Search for the cell housing the specified text and yield its (x, y) center coordinate. 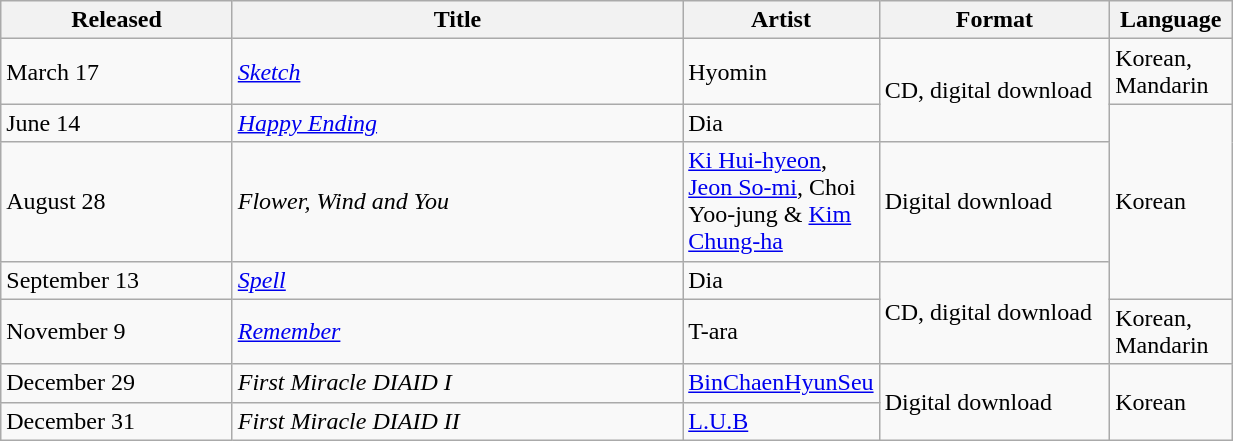
December 31 (116, 421)
First Miracle DIAID I (457, 383)
Sketch (457, 72)
Ki Hui-hyeon, Jeon So-mi, Choi Yoo-jung & Kim Chung-ha (781, 202)
March 17 (116, 72)
Happy Ending (457, 123)
Remember (457, 332)
Released (116, 20)
June 14 (116, 123)
September 13 (116, 280)
November 9 (116, 332)
BinChaenHyunSeu (781, 383)
Flower, Wind and You (457, 202)
Artist (781, 20)
December 29 (116, 383)
Title (457, 20)
Format (994, 20)
First Miracle DIAID II (457, 421)
August 28 (116, 202)
Language (1171, 20)
Spell (457, 280)
Hyomin (781, 72)
T-ara (781, 332)
L.U.B (781, 421)
